From the cell containing the given text, extract its center point as [x, y] coordinate. 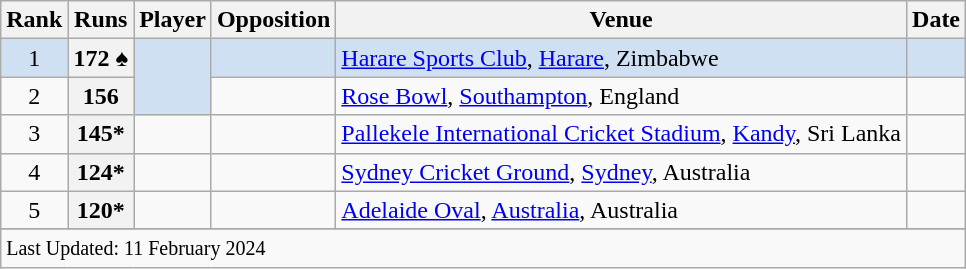
Last Updated: 11 February 2024 [484, 248]
172 ♠ [101, 58]
Sydney Cricket Ground, Sydney, Australia [622, 172]
1 [34, 58]
Rank [34, 20]
4 [34, 172]
5 [34, 210]
Opposition [273, 20]
Adelaide Oval, Australia, Australia [622, 210]
Pallekele International Cricket Stadium, Kandy, Sri Lanka [622, 134]
156 [101, 96]
Player [173, 20]
Harare Sports Club, Harare, Zimbabwe [622, 58]
2 [34, 96]
Rose Bowl, Southampton, England [622, 96]
145* [101, 134]
124* [101, 172]
Venue [622, 20]
Date [936, 20]
Runs [101, 20]
3 [34, 134]
120* [101, 210]
